Pinpoint the cell where the given text exists, returning its (X, Y) midpoint coordinate. 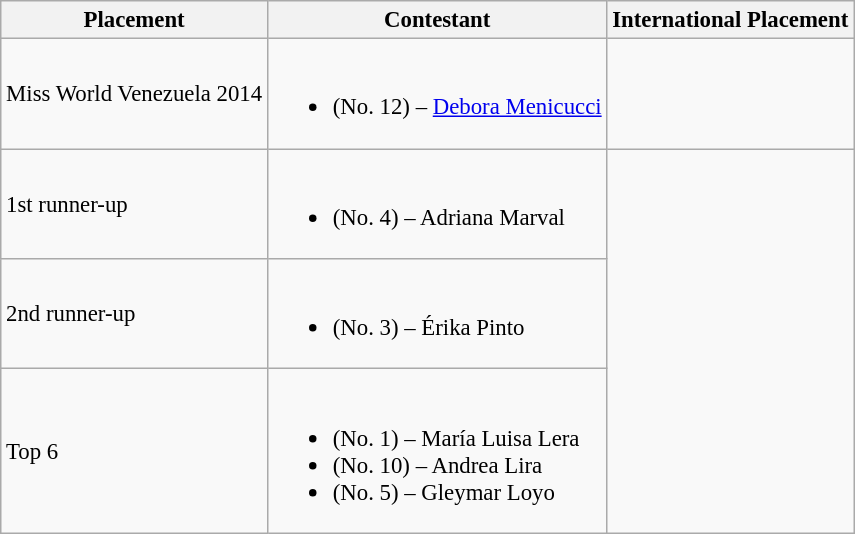
Top 6 (134, 451)
Miss World Venezuela 2014 (134, 94)
International Placement (730, 20)
(No. 12) – Debora Menicucci (436, 94)
Contestant (436, 20)
2nd runner-up (134, 314)
1st runner-up (134, 204)
(No. 1) – María Luisa Lera (No. 10) – Andrea Lira (No. 5) – Gleymar Loyo (436, 451)
(No. 3) – Érika Pinto (436, 314)
Placement (134, 20)
(No. 4) – Adriana Marval (436, 204)
